Identify which cell holds the provided text, then report its (X, Y) central coordinate. 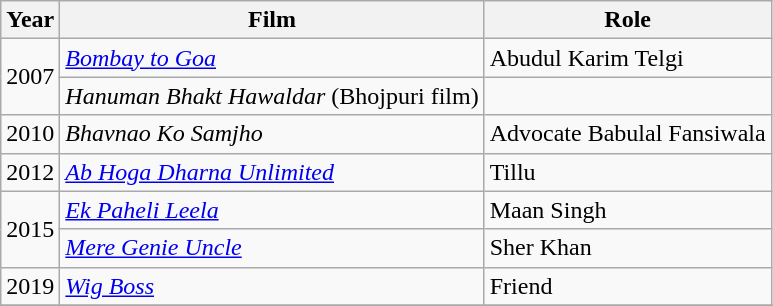
Ek Paheli Leela (272, 210)
2015 (30, 229)
Sher Khan (628, 248)
Friend (628, 286)
Bombay to Goa (272, 58)
2012 (30, 172)
Advocate Babulal Fansiwala (628, 134)
Bhavnao Ko Samjho (272, 134)
2007 (30, 77)
2019 (30, 286)
Role (628, 20)
Wig Boss (272, 286)
Abudul Karim Telgi (628, 58)
2010 (30, 134)
Film (272, 20)
Hanuman Bhakt Hawaldar (Bhojpuri film) (272, 96)
Year (30, 20)
Tillu (628, 172)
Ab Hoga Dharna Unlimited (272, 172)
Maan Singh (628, 210)
Mere Genie Uncle (272, 248)
